Search for the cell housing the specified text and yield its (x, y) center coordinate. 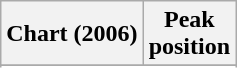
Peakposition (189, 34)
Chart (2006) (72, 34)
